From the cell containing the given text, extract its center point as (x, y) coordinate. 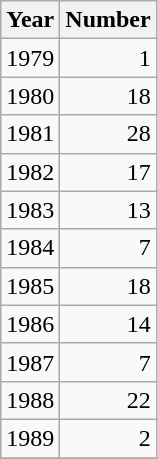
2 (108, 438)
1989 (30, 438)
1987 (30, 362)
1981 (30, 134)
1982 (30, 172)
1979 (30, 58)
22 (108, 400)
Year (30, 20)
1985 (30, 286)
1980 (30, 96)
1988 (30, 400)
1984 (30, 248)
1 (108, 58)
14 (108, 324)
17 (108, 172)
1986 (30, 324)
Number (108, 20)
28 (108, 134)
13 (108, 210)
1983 (30, 210)
